Extract the (X, Y) coordinate from the center of the cell holding the provided text.  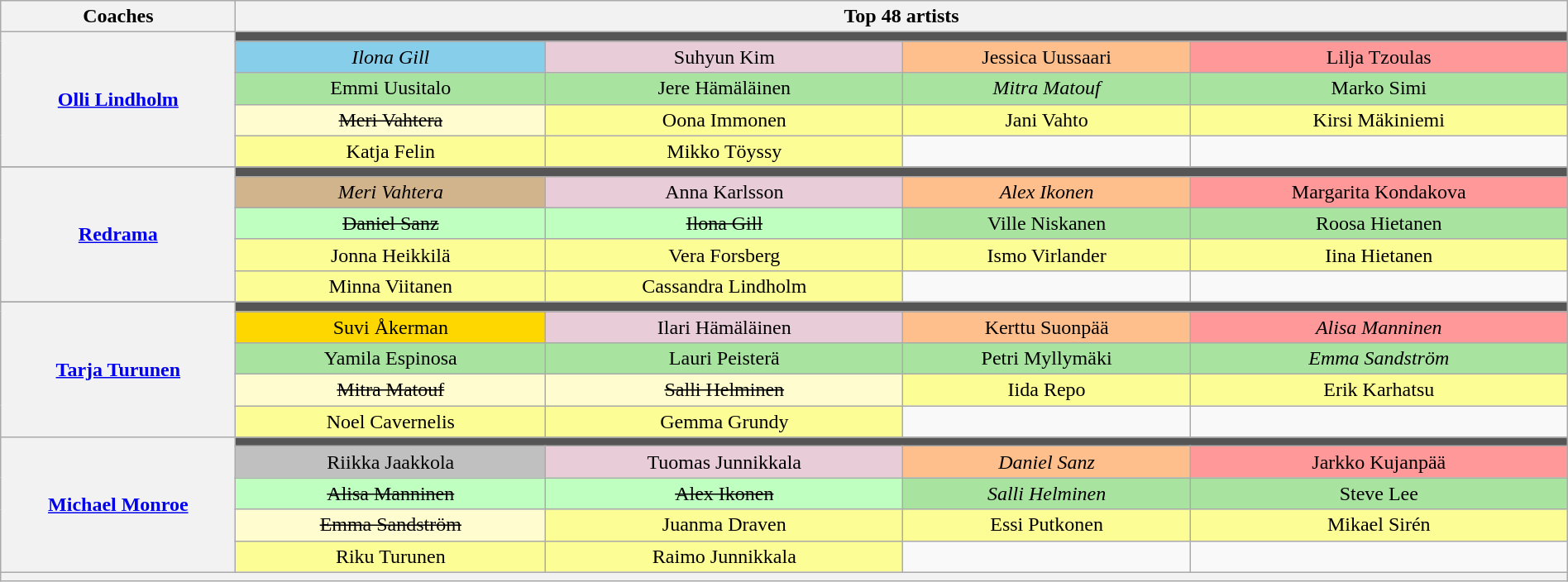
Margarita Kondakova (1379, 192)
Erik Karhatsu (1379, 390)
Marko Simi (1379, 88)
Michael Monroe (118, 504)
Suhyun Kim (724, 57)
Top 48 artists (901, 17)
Mikael Sirén (1379, 525)
Jonna Heikkilä (390, 255)
Redrama (118, 235)
Tuomas Junnikkala (724, 462)
Lauri Peisterä (724, 359)
Minna Viitanen (390, 286)
Ismo Virlander (1047, 255)
Suvi Åkerman (390, 327)
Ville Niskanen (1047, 223)
Lilja Tzoulas (1379, 57)
Jere Hämäläinen (724, 88)
Oona Immonen (724, 120)
Cassandra Lindholm (724, 286)
Jessica Uussaari (1047, 57)
Raimo Junnikkala (724, 556)
Noel Cavernelis (390, 422)
Kerttu Suonpää (1047, 327)
Roosa Hietanen (1379, 223)
Coaches (118, 17)
Gemma Grundy (724, 422)
Iida Repo (1047, 390)
Ilari Hämäläinen (724, 327)
Petri Myllymäki (1047, 359)
Kirsi Mäkiniemi (1379, 120)
Riikka Jaakkola (390, 462)
Jani Vahto (1047, 120)
Iina Hietanen (1379, 255)
Anna Karlsson (724, 192)
Emmi Uusitalo (390, 88)
Jarkko Kujanpää (1379, 462)
Yamila Espinosa (390, 359)
Tarja Turunen (118, 369)
Essi Putkonen (1047, 525)
Steve Lee (1379, 494)
Katja Felin (390, 151)
Mikko Töyssy (724, 151)
Vera Forsberg (724, 255)
Riku Turunen (390, 556)
Olli Lindholm (118, 99)
Juanma Draven (724, 525)
